Extract the [X, Y] coordinate from the center of the cell holding the provided text.  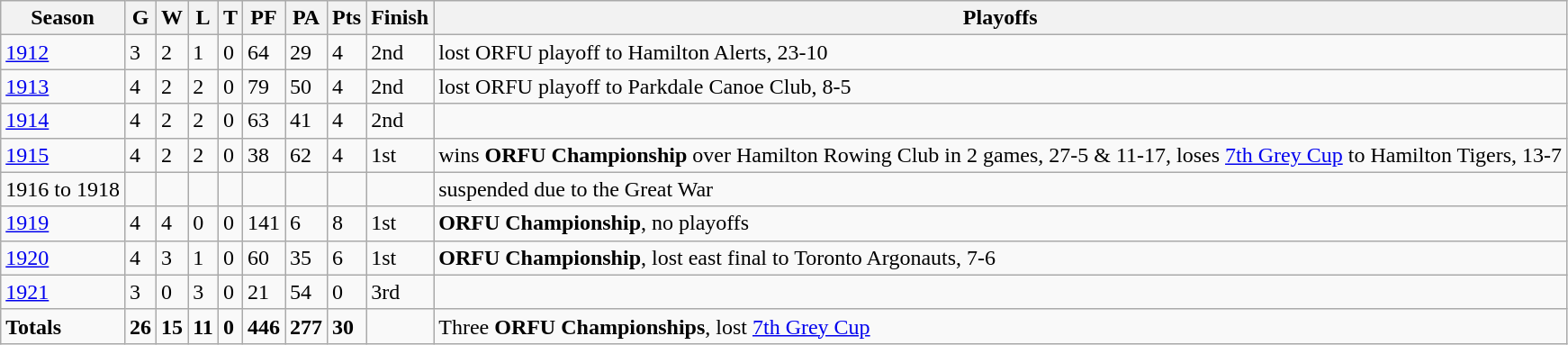
Season [63, 18]
PA [306, 18]
Finish [400, 18]
Totals [63, 326]
3rd [400, 292]
suspended due to the Great War [1001, 189]
G [140, 18]
15 [173, 326]
1912 [63, 52]
79 [263, 86]
ORFU Championship, no playoffs [1001, 223]
50 [306, 86]
1914 [63, 121]
35 [306, 258]
60 [263, 258]
L [203, 18]
21 [263, 292]
1920 [63, 258]
63 [263, 121]
1919 [63, 223]
Pts [347, 18]
wins ORFU Championship over Hamilton Rowing Club in 2 games, 27-5 & 11-17, loses 7th Grey Cup to Hamilton Tigers, 13-7 [1001, 155]
1921 [63, 292]
Playoffs [1001, 18]
38 [263, 155]
446 [263, 326]
64 [263, 52]
W [173, 18]
1916 to 1918 [63, 189]
ORFU Championship, lost east final to Toronto Argonauts, 7-6 [1001, 258]
1915 [63, 155]
54 [306, 292]
141 [263, 223]
277 [306, 326]
26 [140, 326]
11 [203, 326]
T [230, 18]
30 [347, 326]
Three ORFU Championships, lost 7th Grey Cup [1001, 326]
62 [306, 155]
lost ORFU playoff to Parkdale Canoe Club, 8-5 [1001, 86]
41 [306, 121]
1913 [63, 86]
29 [306, 52]
lost ORFU playoff to Hamilton Alerts, 23-10 [1001, 52]
PF [263, 18]
8 [347, 223]
